From the cell containing the given text, extract its center point as [X, Y] coordinate. 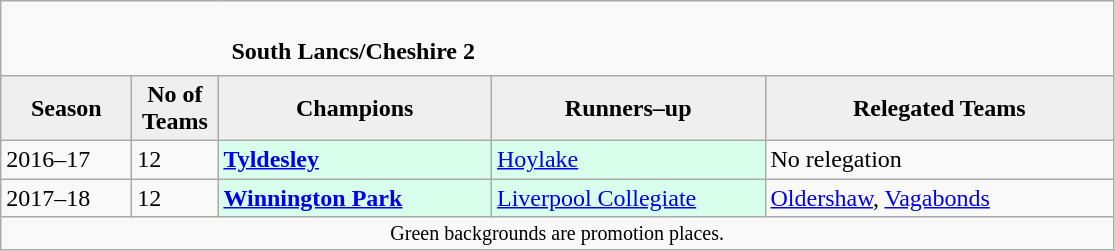
No of Teams [175, 108]
Green backgrounds are promotion places. [558, 234]
Tyldesley [355, 159]
2016–17 [66, 159]
No relegation [940, 159]
Hoylake [628, 159]
Runners–up [628, 108]
Season [66, 108]
2017–18 [66, 197]
Winnington Park [355, 197]
Champions [355, 108]
Relegated Teams [940, 108]
Oldershaw, Vagabonds [940, 197]
Liverpool Collegiate [628, 197]
